Scan for the cell matching the given text and deliver its [X, Y] coordinate at center. 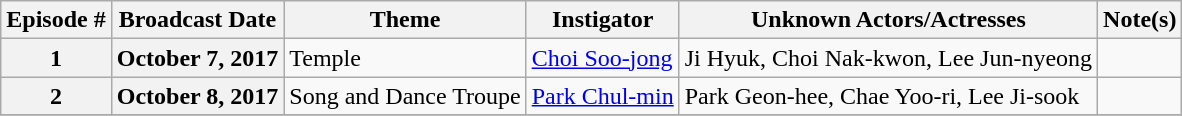
Broadcast Date [198, 20]
2 [56, 96]
Temple [405, 58]
Note(s) [1140, 20]
Ji Hyuk, Choi Nak-kwon, Lee Jun-nyeong [888, 58]
Park Chul-min [602, 96]
1 [56, 58]
Theme [405, 20]
Unknown Actors/Actresses [888, 20]
Instigator [602, 20]
Song and Dance Troupe [405, 96]
October 7, 2017 [198, 58]
Park Geon-hee, Chae Yoo-ri, Lee Ji-sook [888, 96]
Choi Soo-jong [602, 58]
October 8, 2017 [198, 96]
Episode # [56, 20]
